Search for the cell housing the specified text and yield its [x, y] center coordinate. 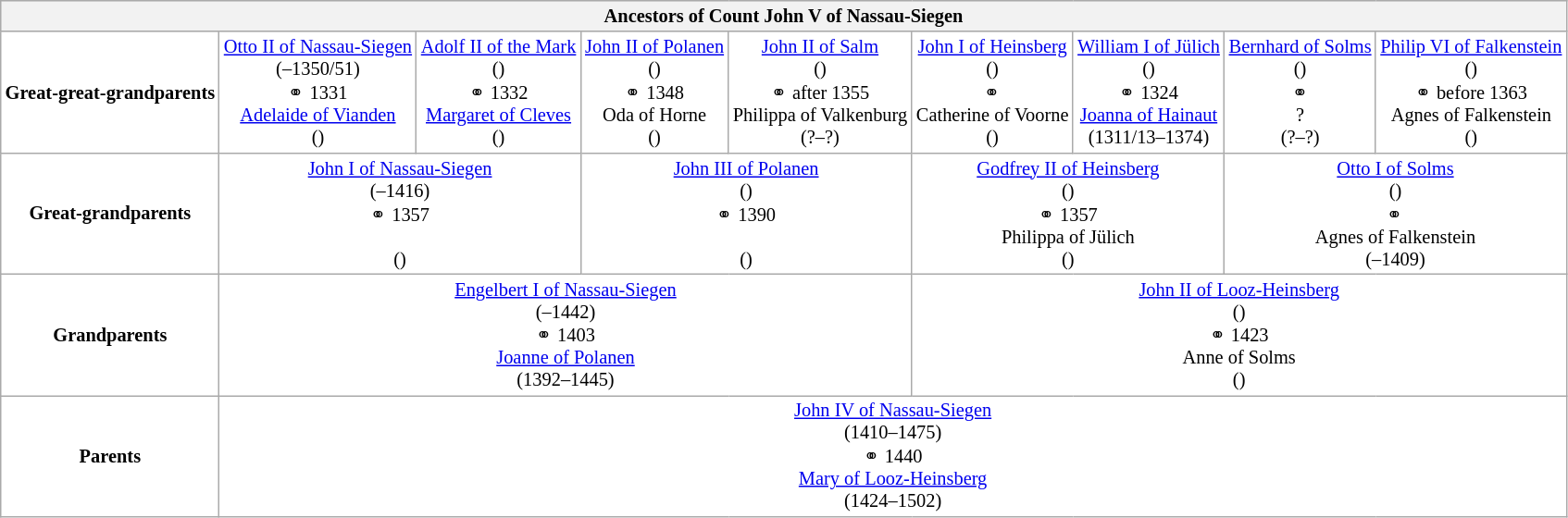
John II of Polanen()⚭ 1348Oda of Horne() [654, 92]
Otto I of Solms()⚭Agnes of Falkenstein(–1409) [1396, 213]
John II of Salm()⚭ after 1355Philippa of Valkenburg(?–?) [820, 92]
Adolf II of the Mark()⚭ 1332Margaret of Cleves() [498, 92]
Ancestors of Count John V of Nassau-Siegen [784, 16]
Grandparents [110, 335]
John II of Looz-Heinsberg()⚭ 1423Anne of Solms() [1238, 335]
Engelbert I of Nassau-Siegen(–1442)⚭ 1403Joanne of Polanen(1392–1445) [566, 335]
John I of Nassau-Siegen(–1416)⚭ 1357() [400, 213]
Godfrey II of Heinsberg()⚭ 1357Philippa of Jülich() [1068, 213]
John I of Heinsberg()⚭ Catherine of Voorne() [992, 92]
Bernhard of Solms()⚭?(?–?) [1300, 92]
William I of Jülich()⚭ 1324Joanna of Hainaut(1311/13–1374) [1148, 92]
Parents [110, 455]
John III of Polanen()⚭ 1390() [746, 213]
Philip VI of Falkenstein()⚭ before 1363Agnes of Falkenstein() [1471, 92]
Otto II of Nassau-Siegen(–1350/51)⚭ 1331Adelaide of Vianden() [318, 92]
John IV of Nassau-Siegen(1410–1475)⚭ 1440Mary of Looz-Heinsberg(1424–1502) [892, 455]
Great-great-grandparents [110, 92]
Great-grandparents [110, 213]
